Provide the (x, y) coordinate of the cell's center where the given text is located.  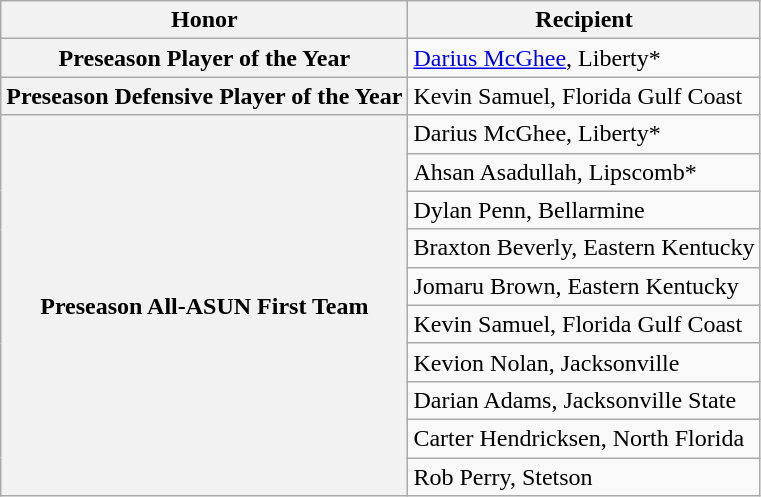
Honor (204, 20)
Preseason All-ASUN First Team (204, 306)
Preseason Player of the Year (204, 58)
Darian Adams, Jacksonville State (584, 400)
Dylan Penn, Bellarmine (584, 210)
Kevion Nolan, Jacksonville (584, 362)
Rob Perry, Stetson (584, 477)
Jomaru Brown, Eastern Kentucky (584, 286)
Recipient (584, 20)
Preseason Defensive Player of the Year (204, 96)
Braxton Beverly, Eastern Kentucky (584, 248)
Carter Hendricksen, North Florida (584, 438)
Ahsan Asadullah, Lipscomb* (584, 172)
